Pinpoint the cell where the given text exists, returning its (X, Y) midpoint coordinate. 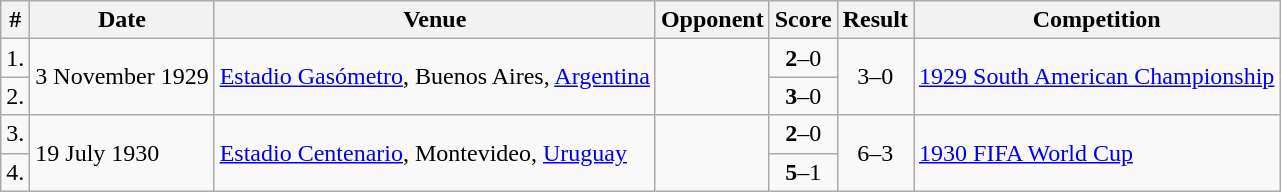
Score (803, 20)
# (16, 20)
Opponent (712, 20)
Venue (434, 20)
3 November 1929 (122, 77)
1. (16, 58)
Estadio Gasómetro, Buenos Aires, Argentina (434, 77)
2. (16, 96)
Estadio Centenario, Montevideo, Uruguay (434, 153)
5–1 (803, 172)
1929 South American Championship (1097, 77)
1930 FIFA World Cup (1097, 153)
3. (16, 134)
19 July 1930 (122, 153)
6–3 (875, 153)
4. (16, 172)
Competition (1097, 20)
Date (122, 20)
Result (875, 20)
